Locate the cell with the specified text and output its [x, y] center coordinate. 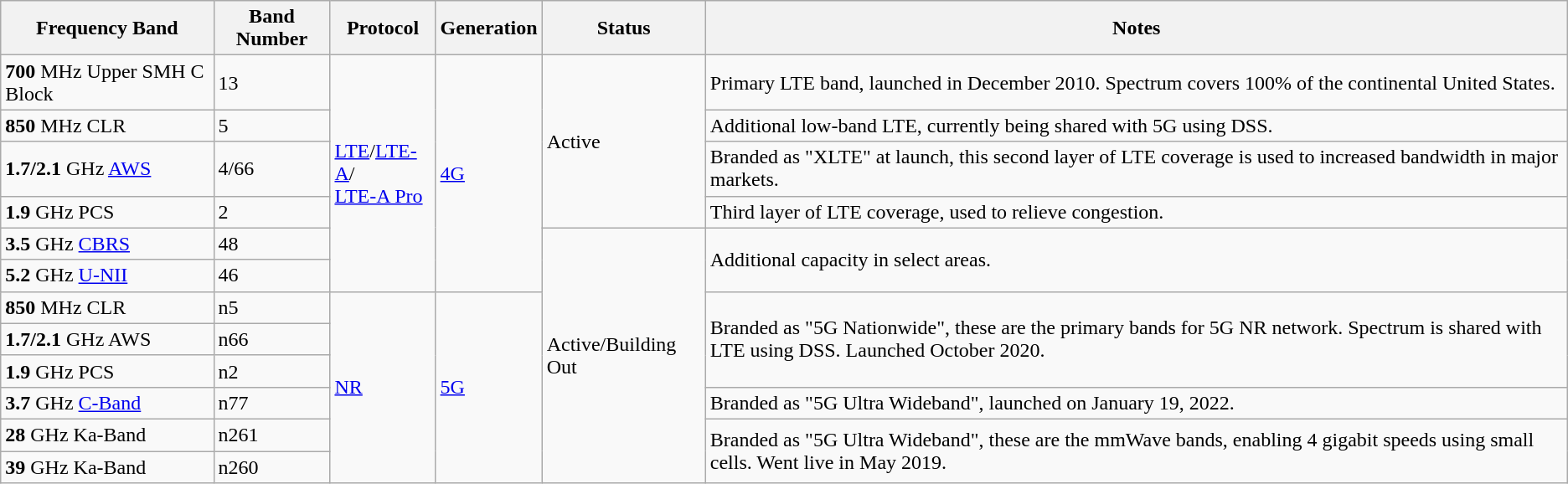
Status [623, 28]
Additional capacity in select areas. [1136, 260]
Generation [489, 28]
Branded as "5G Ultra Wideband", these are the mmWave bands, enabling 4 gigabit speeds using small cells. Went live in May 2019. [1136, 451]
2 [271, 212]
Active/Building Out [623, 355]
Third layer of LTE coverage, used to relieve congestion. [1136, 212]
Branded as "5G Nationwide", these are the primary bands for 5G NR network. Spectrum is shared with LTE using DSS. Launched October 2020. [1136, 339]
Primary LTE band, launched in December 2010. Spectrum covers 100% of the continental United States. [1136, 82]
n66 [271, 339]
5 [271, 126]
Protocol [383, 28]
5G [489, 387]
46 [271, 275]
n5 [271, 307]
3.5 GHz CBRS [107, 244]
Branded as "5G Ultra Wideband", launched on January 19, 2022. [1136, 403]
39 GHz Ka-Band [107, 466]
3.7 GHz C-Band [107, 403]
Additional low-band LTE, currently being shared with 5G using DSS. [1136, 126]
n2 [271, 371]
Notes [1136, 28]
48 [271, 244]
13 [271, 82]
LTE/LTE-A/LTE-A Pro [383, 173]
Branded as "XLTE" at launch, this second layer of LTE coverage is used to increased bandwidth in major markets. [1136, 169]
28 GHz Ka-Band [107, 435]
Frequency Band [107, 28]
4/66 [271, 169]
Active [623, 142]
700 MHz Upper SMH C Block [107, 82]
4G [489, 173]
Band Number [271, 28]
n261 [271, 435]
5.2 GHz U-NII [107, 275]
n77 [271, 403]
n260 [271, 466]
NR [383, 387]
